Scan for the cell matching the given text and deliver its [X, Y] coordinate at center. 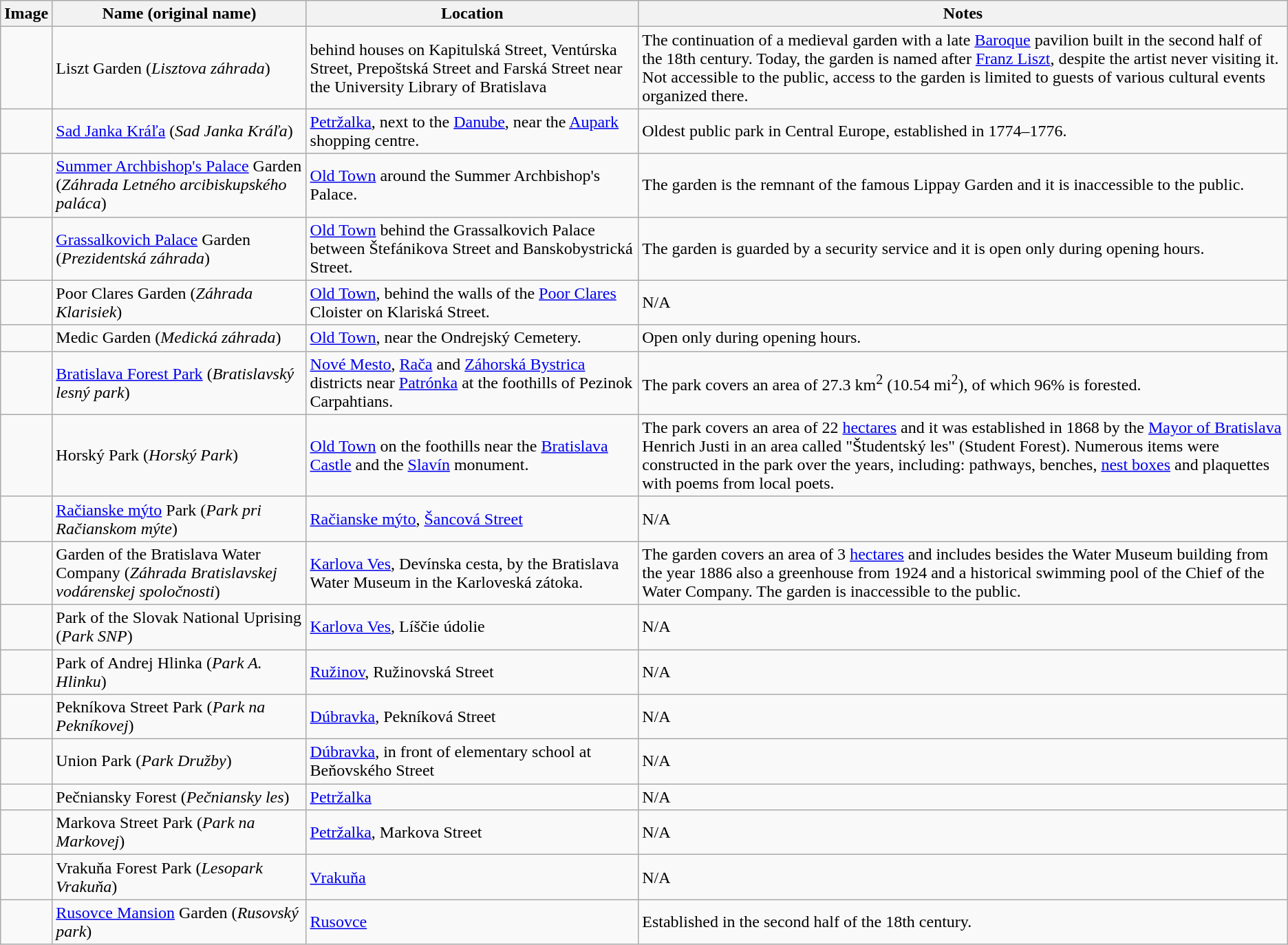
Vrakuňa [472, 877]
The garden is guarded by a security service and it is open only during opening hours. [963, 248]
Notes [963, 14]
Karlova Ves, Devínska cesta, by the Bratislava Water Museum in the Karloveská zátoka. [472, 573]
Račianske mýto, Šancová Street [472, 519]
Markova Street Park (Park na Markovej) [179, 833]
Park of the Slovak National Uprising (Park SNP) [179, 626]
Ružinov, Ružinovská Street [472, 672]
Dúbravka, in front of elementary school at Beňovského Street [472, 761]
Location [472, 14]
Old Town behind the Grassalkovich Palace between Štefánikova Street and Banskobystrická Street. [472, 248]
Union Park (Park Družby) [179, 761]
behind houses on Kapitulská Street, Ventúrska Street, Prepoštská Street and Farská Street near the University Library of Bratislava [472, 67]
Pekníkova Street Park (Park na Pekníkovej) [179, 717]
Pečniansky Forest (Pečniansky les) [179, 797]
Old Town on the foothills near the Bratislava Castle and the Slavín monument. [472, 456]
Medic Garden (Medická záhrada) [179, 338]
Petržalka, Markova Street [472, 833]
Grassalkovich Palace Garden (Prezidentská záhrada) [179, 248]
Summer Archbishop's Palace Garden (Záhrada Letného arcibiskupského paláca) [179, 185]
Garden of the Bratislava Water Company (Záhrada Bratislavskej vodárenskej spoločnosti) [179, 573]
Established in the second half of the 18th century. [963, 922]
Poor Clares Garden (Záhrada Klarisiek) [179, 303]
Park of Andrej Hlinka (Park A. Hlinku) [179, 672]
Nové Mesto, Rača and Záhorská Bystrica districts near Patrónka at the foothills of Pezinok Carpahtians. [472, 383]
Vrakuňa Forest Park (Lesopark Vrakuňa) [179, 877]
Horský Park (Horský Park) [179, 456]
Oldest public park in Central Europe, established in 1774–1776. [963, 131]
Rusovce Mansion Garden (Rusovský park) [179, 922]
Petržalka, next to the Danube, near the Aupark shopping centre. [472, 131]
Sad Janka Kráľa (Sad Janka Kráľa) [179, 131]
Račianske mýto Park (Park pri Račianskom mýte) [179, 519]
Rusovce [472, 922]
Bratislava Forest Park (Bratislavský lesný park) [179, 383]
The garden is the remnant of the famous Lippay Garden and it is inaccessible to the public. [963, 185]
The park covers an area of 27.3 km2 (10.54 mi2), of which 96% is forested. [963, 383]
Open only during opening hours. [963, 338]
Image [26, 14]
Liszt Garden (Lisztova záhrada) [179, 67]
Name (original name) [179, 14]
Dúbravka, Pekníková Street [472, 717]
Petržalka [472, 797]
Karlova Ves, Líščie údolie [472, 626]
Old Town, near the Ondrejský Cemetery. [472, 338]
Old Town around the Summer Archbishop's Palace. [472, 185]
Old Town, behind the walls of the Poor Clares Cloister on Klariská Street. [472, 303]
